Return (x, y) of the center of cell containing provided text 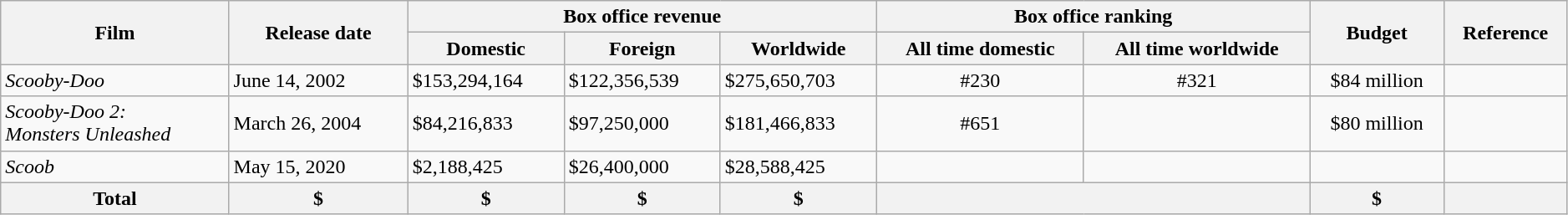
#230 (980, 80)
Budget (1377, 33)
$122,356,539 (642, 80)
March 26, 2004 (318, 124)
Release date (318, 33)
Scoob (115, 166)
Total (115, 198)
#651 (980, 124)
Box office revenue (642, 17)
$2,188,425 (486, 166)
June 14, 2002 (318, 80)
Scooby-Doo 2: Monsters Unleashed (115, 124)
$84 million (1377, 80)
$84,216,833 (486, 124)
#321 (1196, 80)
Worldwide (799, 49)
$153,294,164 (486, 80)
Box office ranking (1093, 17)
Foreign (642, 49)
Reference (1505, 33)
All time domestic (980, 49)
May 15, 2020 (318, 166)
$97,250,000 (642, 124)
$28,588,425 (799, 166)
$26,400,000 (642, 166)
All time worldwide (1196, 49)
Film (115, 33)
$80 million (1377, 124)
Scooby-Doo (115, 80)
$275,650,703 (799, 80)
Domestic (486, 49)
$181,466,833 (799, 124)
